Detect which cell encompasses the target text, then output its (X, Y) center coordinate. 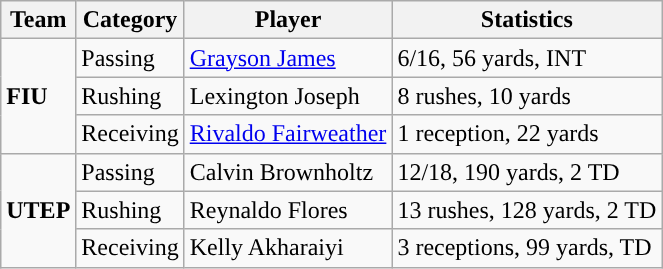
FIU (38, 96)
Grayson James (288, 58)
Player (288, 20)
UTEP (38, 210)
Calvin Brownholtz (288, 172)
13 rushes, 128 yards, 2 TD (527, 210)
Team (38, 20)
8 rushes, 10 yards (527, 96)
Statistics (527, 20)
Rivaldo Fairweather (288, 134)
1 reception, 22 yards (527, 134)
Lexington Joseph (288, 96)
12/18, 190 yards, 2 TD (527, 172)
3 receptions, 99 yards, TD (527, 248)
Reynaldo Flores (288, 210)
Kelly Akharaiyi (288, 248)
6/16, 56 yards, INT (527, 58)
Category (130, 20)
